Detect which cell encompasses the target text, then output its (x, y) center coordinate. 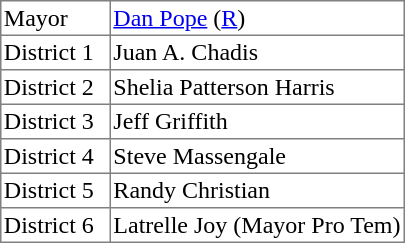
Shelia Patterson Harris (258, 87)
District 3 (55, 121)
District 4 (55, 156)
District 2 (55, 87)
Randy Christian (258, 190)
Mayor (55, 18)
Latrelle Joy (Mayor Pro Tem) (258, 225)
Juan A. Chadis (258, 52)
District 5 (55, 190)
District 1 (55, 52)
Dan Pope (R) (258, 18)
Steve Massengale (258, 156)
Jeff Griffith (258, 121)
District 6 (55, 225)
